Pinpoint the cell where the given text exists, returning its [X, Y] midpoint coordinate. 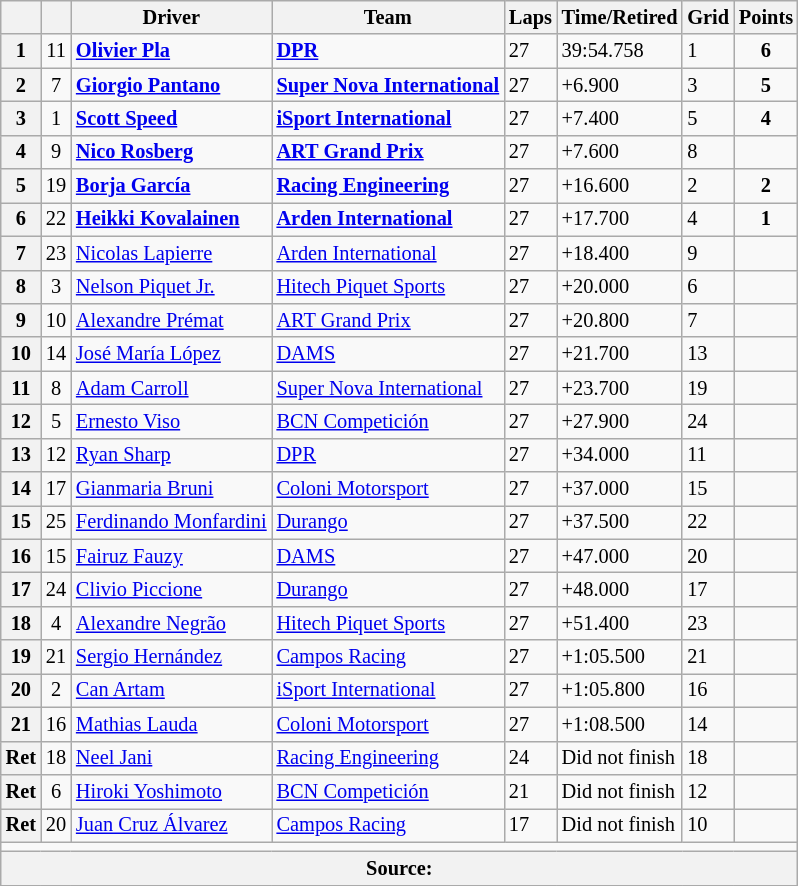
Ernesto Viso [172, 421]
Ryan Sharp [172, 455]
+18.400 [620, 253]
Nelson Piquet Jr. [172, 287]
Ferdinando Monfardini [172, 522]
Hiroki Yoshimoto [172, 791]
+20.800 [620, 320]
+48.000 [620, 589]
Grid [708, 17]
+7.400 [620, 118]
25 [56, 522]
Adam Carroll [172, 388]
+37.500 [620, 522]
Points [766, 17]
Laps [530, 17]
Can Artam [172, 690]
Scott Speed [172, 118]
Team [388, 17]
Time/Retired [620, 17]
+6.900 [620, 85]
+34.000 [620, 455]
+1:08.500 [620, 724]
+37.000 [620, 489]
+1:05.800 [620, 690]
Nicolas Lapierre [172, 253]
+21.700 [620, 354]
Fairuz Fauzy [172, 556]
+27.900 [620, 421]
Gianmaria Bruni [172, 489]
Alexandre Prémat [172, 320]
+51.400 [620, 623]
+16.600 [620, 186]
+20.000 [620, 287]
+7.600 [620, 152]
Driver [172, 17]
Neel Jani [172, 758]
José María López [172, 354]
Borja García [172, 186]
+23.700 [620, 388]
+47.000 [620, 556]
Mathias Lauda [172, 724]
Juan Cruz Álvarez [172, 825]
Sergio Hernández [172, 657]
Alexandre Negrão [172, 623]
Clivio Piccione [172, 589]
Giorgio Pantano [172, 85]
39:54.758 [620, 51]
Olivier Pla [172, 51]
+17.700 [620, 219]
Heikki Kovalainen [172, 219]
Nico Rosberg [172, 152]
+1:05.500 [620, 657]
Source: [400, 868]
